Return (X, Y) of the center of cell containing provided text 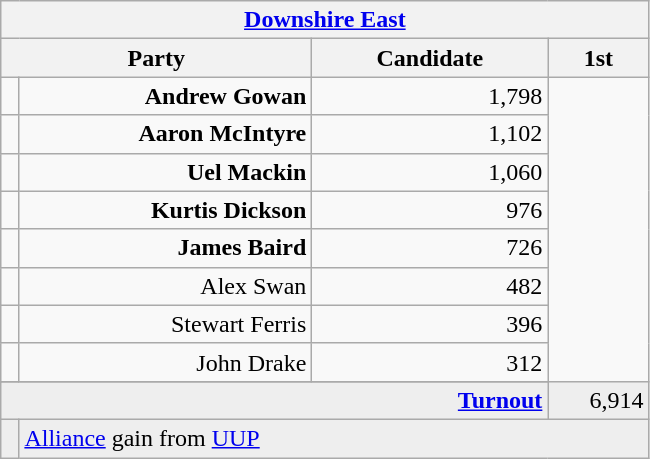
1,060 (430, 172)
1,102 (430, 134)
Alex Swan (166, 286)
Candidate (430, 58)
Stewart Ferris (166, 324)
976 (430, 210)
Uel Mackin (166, 172)
312 (430, 362)
482 (430, 286)
Kurtis Dickson (166, 210)
Turnout (274, 400)
Party (156, 58)
1st (598, 58)
396 (430, 324)
Aaron McIntyre (166, 134)
Andrew Gowan (166, 96)
1,798 (430, 96)
Alliance gain from UUP (334, 438)
726 (430, 248)
Downshire East (325, 20)
John Drake (166, 362)
James Baird (166, 248)
6,914 (598, 400)
